Identify which cell holds the provided text, then report its [x, y] central coordinate. 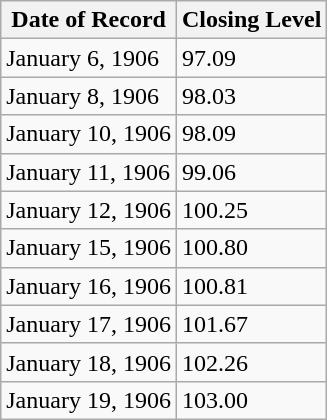
102.26 [251, 362]
103.00 [251, 400]
January 10, 1906 [89, 134]
January 6, 1906 [89, 58]
January 18, 1906 [89, 362]
97.09 [251, 58]
January 16, 1906 [89, 286]
Date of Record [89, 20]
January 11, 1906 [89, 172]
100.80 [251, 248]
Closing Level [251, 20]
January 8, 1906 [89, 96]
January 19, 1906 [89, 400]
101.67 [251, 324]
100.25 [251, 210]
January 15, 1906 [89, 248]
100.81 [251, 286]
January 12, 1906 [89, 210]
98.09 [251, 134]
99.06 [251, 172]
98.03 [251, 96]
January 17, 1906 [89, 324]
